Detect which cell encompasses the target text, then output its [x, y] center coordinate. 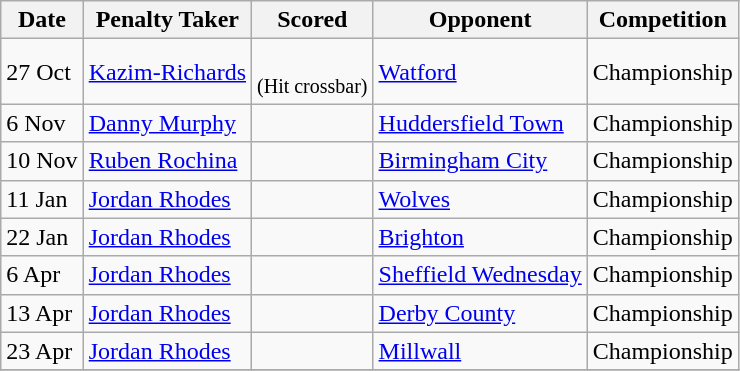
13 Apr [42, 313]
Millwall [480, 351]
6 Nov [42, 123]
Birmingham City [480, 161]
Huddersfield Town [480, 123]
10 Nov [42, 161]
11 Jan [42, 199]
Danny Murphy [167, 123]
6 Apr [42, 275]
22 Jan [42, 237]
Wolves [480, 199]
Sheffield Wednesday [480, 275]
Brighton [480, 237]
27 Oct [42, 72]
Watford [480, 72]
(Hit crossbar) [313, 72]
Scored [313, 20]
23 Apr [42, 351]
Kazim-Richards [167, 72]
Ruben Rochina [167, 161]
Derby County [480, 313]
Competition [662, 20]
Penalty Taker [167, 20]
Opponent [480, 20]
Date [42, 20]
